Search for the cell housing the specified text and yield its (x, y) center coordinate. 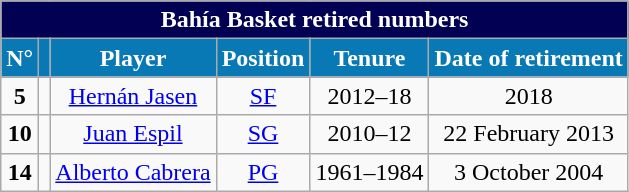
5 (20, 96)
2018 (528, 96)
Date of retirement (528, 58)
10 (20, 134)
2012–18 (370, 96)
PG (263, 172)
Alberto Cabrera (133, 172)
1961–1984 (370, 172)
SG (263, 134)
Position (263, 58)
Juan Espil (133, 134)
SF (263, 96)
2010–12 (370, 134)
Bahía Basket retired numbers (315, 20)
14 (20, 172)
Player (133, 58)
3 October 2004 (528, 172)
22 February 2013 (528, 134)
N° (20, 58)
Hernán Jasen (133, 96)
Tenure (370, 58)
